Output the (x, y) coordinate of the center of the cell containing the given text.  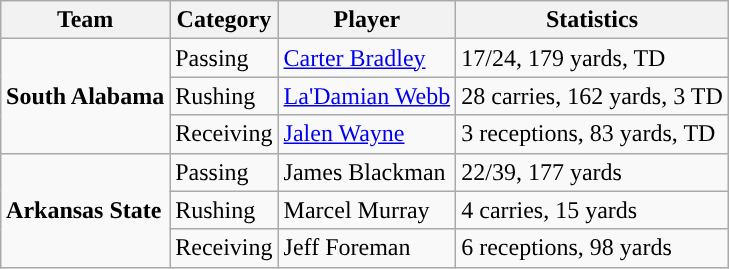
Player (367, 20)
17/24, 179 yards, TD (592, 58)
28 carries, 162 yards, 3 TD (592, 96)
Team (86, 20)
Marcel Murray (367, 210)
Jeff Foreman (367, 248)
La'Damian Webb (367, 96)
Jalen Wayne (367, 134)
James Blackman (367, 172)
Statistics (592, 20)
4 carries, 15 yards (592, 210)
Arkansas State (86, 210)
Carter Bradley (367, 58)
Category (224, 20)
South Alabama (86, 96)
3 receptions, 83 yards, TD (592, 134)
6 receptions, 98 yards (592, 248)
22/39, 177 yards (592, 172)
